Search for the cell housing the specified text and yield its (x, y) center coordinate. 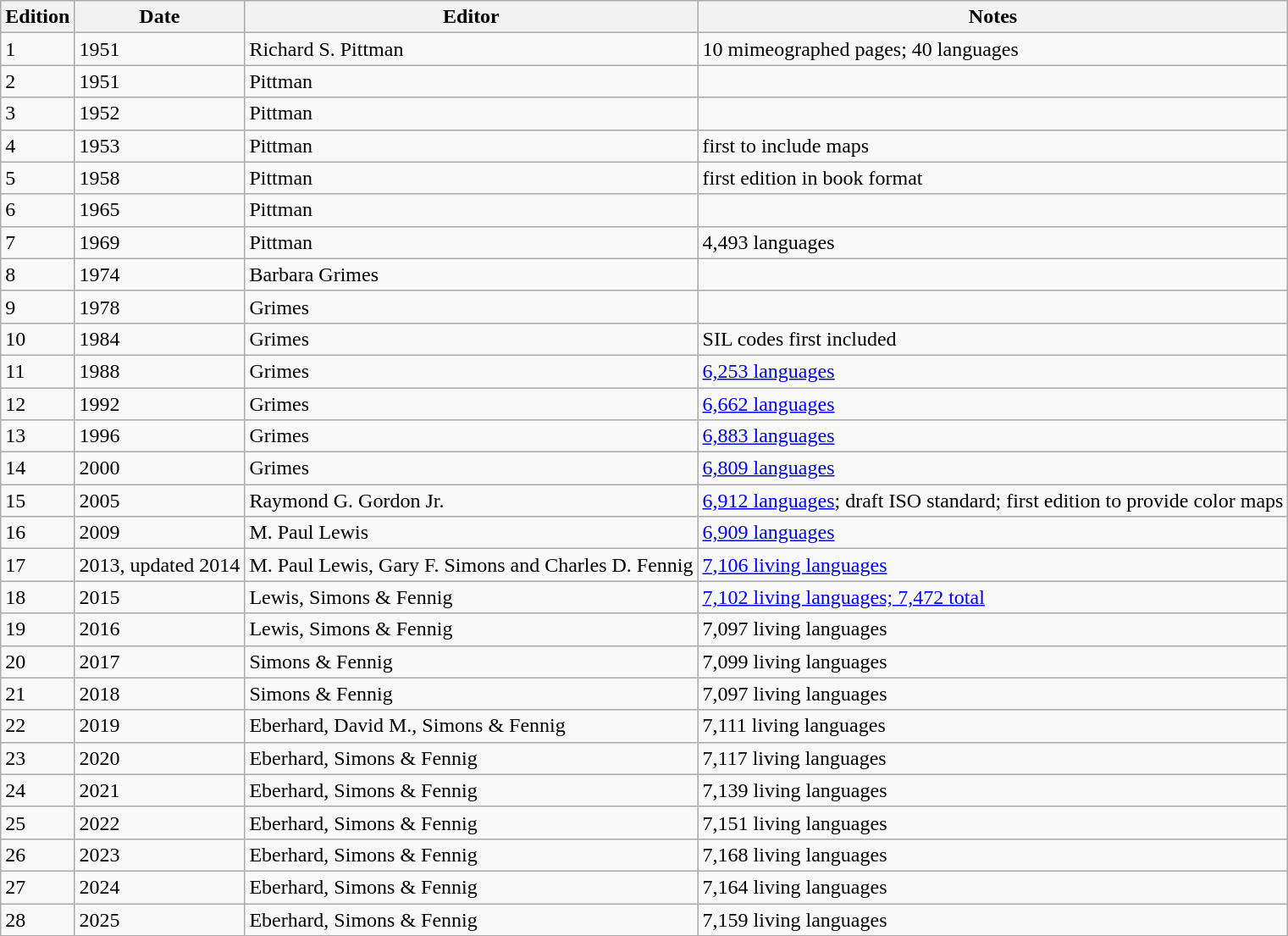
19 (37, 629)
13 (37, 436)
2013, updated 2014 (159, 565)
28 (37, 919)
25 (37, 822)
7,151 living languages (992, 822)
2015 (159, 597)
2017 (159, 662)
17 (37, 565)
2016 (159, 629)
Edition (37, 17)
2019 (159, 726)
M. Paul Lewis, Gary F. Simons and Charles D. Fennig (471, 565)
6,912 languages; draft ISO standard; first edition to provide color maps (992, 501)
8 (37, 274)
1996 (159, 436)
4,493 languages (992, 242)
1978 (159, 307)
7,168 living languages (992, 855)
6,809 languages (992, 468)
2021 (159, 790)
5 (37, 178)
11 (37, 371)
16 (37, 533)
7 (37, 242)
1 (37, 49)
1969 (159, 242)
20 (37, 662)
Notes (992, 17)
14 (37, 468)
2018 (159, 694)
7,139 living languages (992, 790)
Editor (471, 17)
9 (37, 307)
26 (37, 855)
3 (37, 114)
M. Paul Lewis (471, 533)
1958 (159, 178)
first to include maps (992, 146)
7,164 living languages (992, 887)
1953 (159, 146)
23 (37, 758)
Eberhard, David M., Simons & Fennig (471, 726)
4 (37, 146)
first edition in book format (992, 178)
6 (37, 210)
Barbara Grimes (471, 274)
7,111 living languages (992, 726)
2024 (159, 887)
7,159 living languages (992, 919)
12 (37, 404)
2005 (159, 501)
27 (37, 887)
6,909 languages (992, 533)
7,099 living languages (992, 662)
24 (37, 790)
18 (37, 597)
2000 (159, 468)
7,117 living languages (992, 758)
22 (37, 726)
1984 (159, 339)
6,253 languages (992, 371)
1965 (159, 210)
2020 (159, 758)
10 mimeographed pages; 40 languages (992, 49)
2009 (159, 533)
10 (37, 339)
1952 (159, 114)
7,106 living languages (992, 565)
1974 (159, 274)
21 (37, 694)
6,883 languages (992, 436)
Date (159, 17)
1992 (159, 404)
Richard S. Pittman (471, 49)
SIL codes first included (992, 339)
2 (37, 81)
7,102 living languages; 7,472 total (992, 597)
2023 (159, 855)
15 (37, 501)
Raymond G. Gordon Jr. (471, 501)
2022 (159, 822)
2025 (159, 919)
1988 (159, 371)
6,662 languages (992, 404)
